Return [x, y] of the center of cell containing provided text 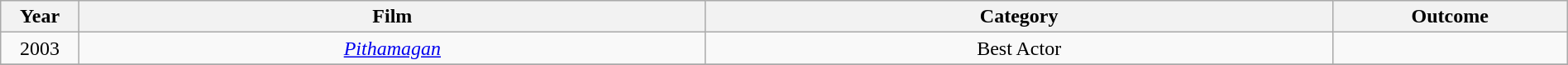
Film [392, 17]
Outcome [1450, 17]
2003 [40, 48]
Category [1019, 17]
Pithamagan [392, 48]
Best Actor [1019, 48]
Year [40, 17]
